Detect which cell encompasses the target text, then output its [X, Y] center coordinate. 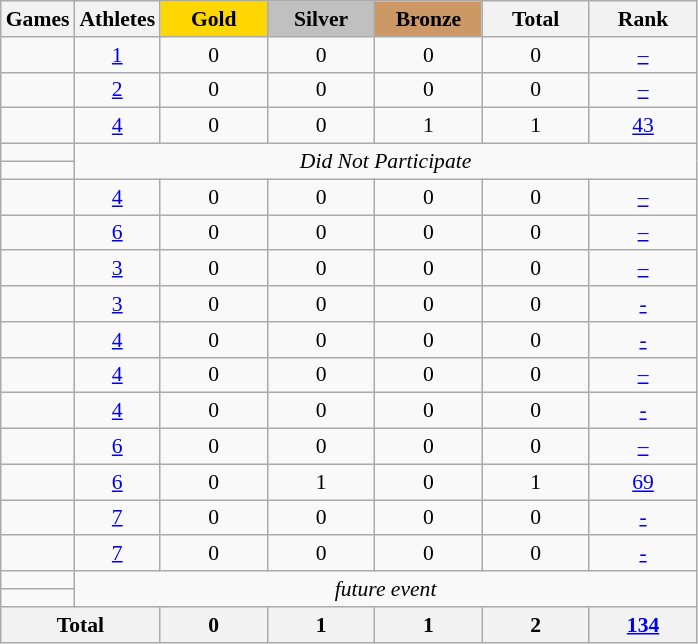
Games [38, 19]
Athletes [117, 19]
134 [642, 625]
Rank [642, 19]
69 [642, 482]
Did Not Participate [385, 162]
future event [385, 589]
Gold [214, 19]
Silver [320, 19]
Bronze [428, 19]
43 [642, 126]
